Find where the given text appears and provide that cell's center as (x, y) coordinate. 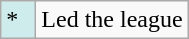
Led the league (112, 20)
* (18, 20)
